Search for the cell housing the specified text and yield its [x, y] center coordinate. 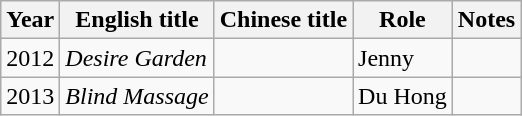
Desire Garden [137, 58]
English title [137, 20]
Du Hong [403, 96]
Blind Massage [137, 96]
2012 [30, 58]
Chinese title [283, 20]
Year [30, 20]
Notes [486, 20]
Jenny [403, 58]
2013 [30, 96]
Role [403, 20]
